Locate the cell with the specified text and output its [X, Y] center coordinate. 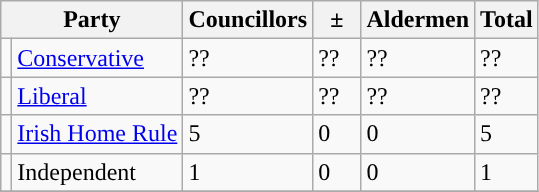
Total [507, 20]
Conservative [98, 58]
± [337, 20]
Liberal [98, 96]
Councillors [248, 20]
Irish Home Rule [98, 134]
Aldermen [418, 20]
Party [92, 20]
Independent [98, 172]
